Determine the [X, Y] coordinate at the center of the cell enclosing the given text.  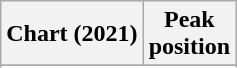
Peak position [189, 34]
Chart (2021) [72, 34]
